Scan for the cell matching the given text and deliver its (X, Y) coordinate at center. 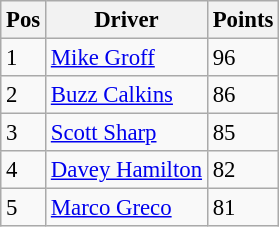
82 (242, 170)
5 (24, 208)
85 (242, 133)
Mike Groff (127, 58)
2 (24, 95)
4 (24, 170)
Pos (24, 20)
Davey Hamilton (127, 170)
Scott Sharp (127, 133)
Marco Greco (127, 208)
1 (24, 58)
Points (242, 20)
96 (242, 58)
Buzz Calkins (127, 95)
86 (242, 95)
3 (24, 133)
Driver (127, 20)
81 (242, 208)
